Provide the (x, y) coordinate of the cell's center where the given text is located.  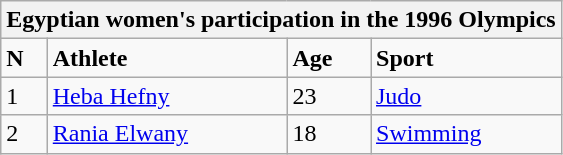
N (24, 58)
Egyptian women's participation in the 1996 Olympics (281, 20)
Judo (466, 96)
Sport (466, 58)
Age (329, 58)
Rania Elwany (167, 134)
Swimming (466, 134)
Heba Hefny (167, 96)
Athlete (167, 58)
1 (24, 96)
2 (24, 134)
18 (329, 134)
23 (329, 96)
